Search for the cell housing the specified text and yield its (x, y) center coordinate. 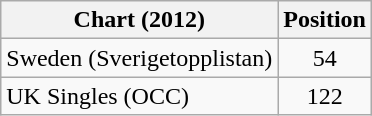
54 (325, 58)
122 (325, 96)
Sweden (Sverigetopplistan) (140, 58)
UK Singles (OCC) (140, 96)
Position (325, 20)
Chart (2012) (140, 20)
